Return the (X, Y) coordinate for the center point of the cell that contains the specified text.  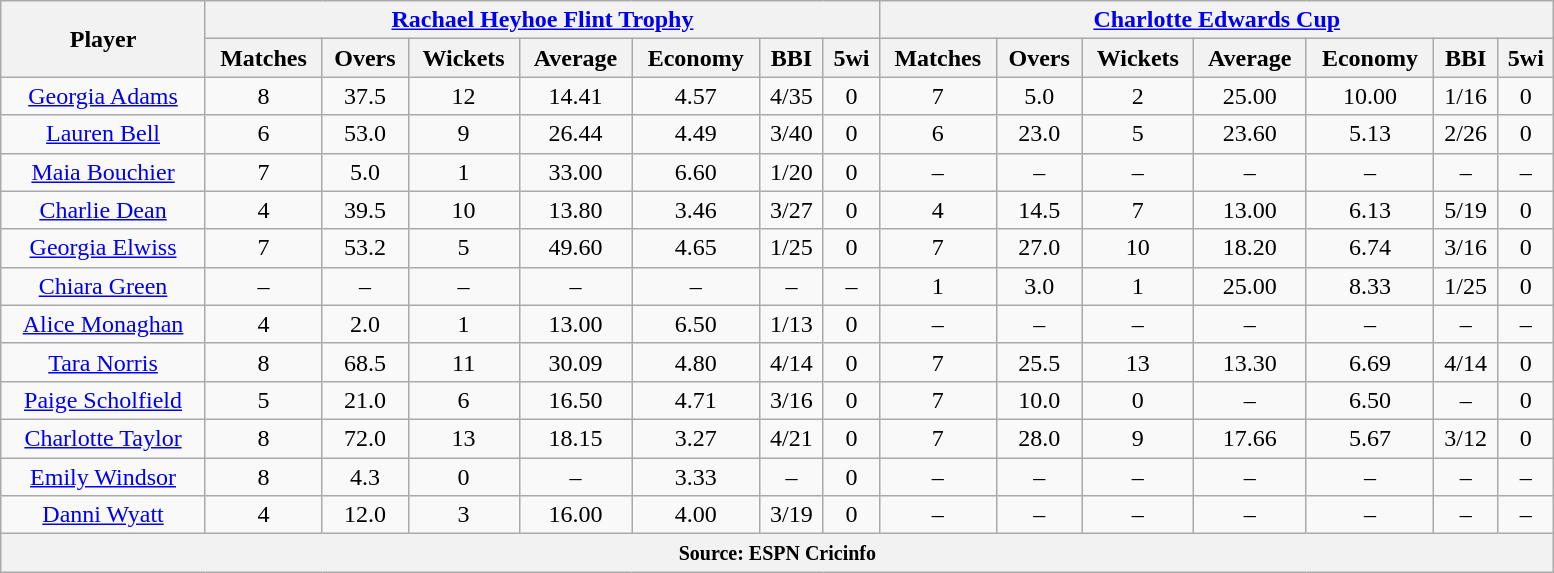
3.33 (696, 477)
13.80 (576, 210)
2.0 (365, 324)
23.60 (1250, 134)
3/40 (791, 134)
49.60 (576, 248)
3/12 (1466, 438)
16.50 (576, 400)
Player (104, 39)
72.0 (365, 438)
3.46 (696, 210)
3/27 (791, 210)
26.44 (576, 134)
2 (1138, 96)
4.65 (696, 248)
Chiara Green (104, 286)
Tara Norris (104, 362)
37.5 (365, 96)
Charlotte Edwards Cup (1217, 20)
5.67 (1370, 438)
17.66 (1250, 438)
Rachael Heyhoe Flint Trophy (542, 20)
12.0 (365, 515)
18.15 (576, 438)
4/21 (791, 438)
Georgia Adams (104, 96)
39.5 (365, 210)
Charlie Dean (104, 210)
3/19 (791, 515)
4.80 (696, 362)
53.2 (365, 248)
5.13 (1370, 134)
6.74 (1370, 248)
33.00 (576, 172)
53.0 (365, 134)
5/19 (1466, 210)
1/13 (791, 324)
Lauren Bell (104, 134)
18.20 (1250, 248)
23.0 (1039, 134)
Maia Bouchier (104, 172)
Georgia Elwiss (104, 248)
4.3 (365, 477)
6.13 (1370, 210)
2/26 (1466, 134)
Danni Wyatt (104, 515)
11 (464, 362)
6.60 (696, 172)
6.69 (1370, 362)
21.0 (365, 400)
4.49 (696, 134)
4.00 (696, 515)
10.00 (1370, 96)
4.57 (696, 96)
28.0 (1039, 438)
3.27 (696, 438)
25.5 (1039, 362)
Charlotte Taylor (104, 438)
3 (464, 515)
Alice Monaghan (104, 324)
8.33 (1370, 286)
1/20 (791, 172)
13.30 (1250, 362)
14.5 (1039, 210)
Emily Windsor (104, 477)
Source: ESPN Cricinfo (778, 553)
30.09 (576, 362)
3.0 (1039, 286)
10.0 (1039, 400)
Paige Scholfield (104, 400)
4.71 (696, 400)
16.00 (576, 515)
1/16 (1466, 96)
27.0 (1039, 248)
68.5 (365, 362)
12 (464, 96)
4/35 (791, 96)
14.41 (576, 96)
